Pinpoint the cell where the given text exists, returning its (X, Y) midpoint coordinate. 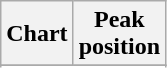
Chart (37, 34)
Peakposition (119, 34)
